Provide the (X, Y) coordinate of the cell's center where the given text is located.  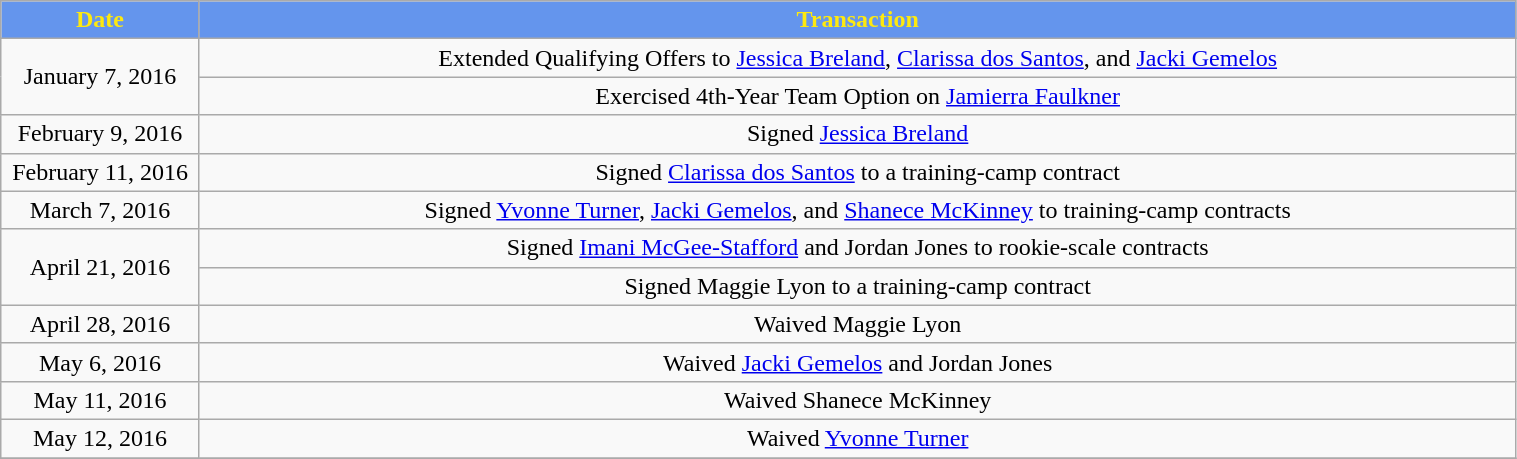
Signed Imani McGee-Stafford and Jordan Jones to rookie-scale contracts (858, 248)
April 28, 2016 (100, 324)
May 6, 2016 (100, 362)
Transaction (858, 20)
Signed Clarissa dos Santos to a training-camp contract (858, 172)
Waived Shanece McKinney (858, 400)
Signed Maggie Lyon to a training-camp contract (858, 286)
March 7, 2016 (100, 210)
Waived Jacki Gemelos and Jordan Jones (858, 362)
Date (100, 20)
January 7, 2016 (100, 77)
Signed Yvonne Turner, Jacki Gemelos, and Shanece McKinney to training-camp contracts (858, 210)
February 9, 2016 (100, 134)
Waived Maggie Lyon (858, 324)
Extended Qualifying Offers to Jessica Breland, Clarissa dos Santos, and Jacki Gemelos (858, 58)
April 21, 2016 (100, 267)
February 11, 2016 (100, 172)
May 12, 2016 (100, 438)
Signed Jessica Breland (858, 134)
May 11, 2016 (100, 400)
Waived Yvonne Turner (858, 438)
Exercised 4th-Year Team Option on Jamierra Faulkner (858, 96)
